Provide the [x, y] coordinate of the cell's center where the given text is located.  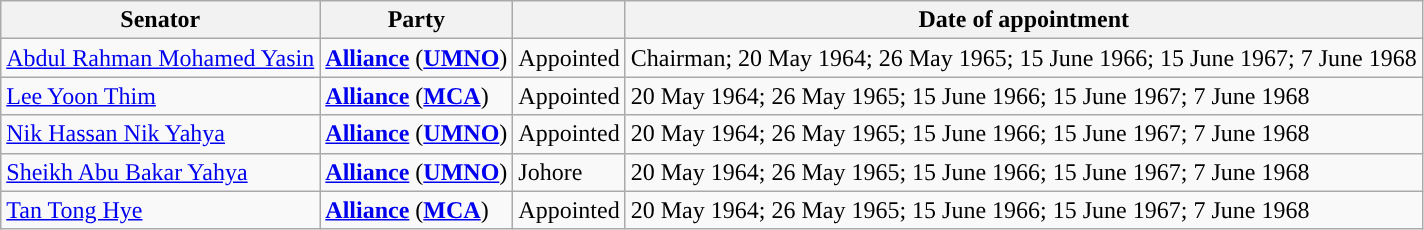
Chairman; 20 May 1964; 26 May 1965; 15 June 1966; 15 June 1967; 7 June 1968 [1024, 58]
Party [416, 20]
Sheikh Abu Bakar Yahya [160, 172]
Date of appointment [1024, 20]
Senator [160, 20]
Lee Yoon Thim [160, 96]
Abdul Rahman Mohamed Yasin [160, 58]
Johore [569, 172]
Tan Tong Hye [160, 210]
Nik Hassan Nik Yahya [160, 134]
